Return the (X, Y) coordinate for the center point of the cell that contains the specified text.  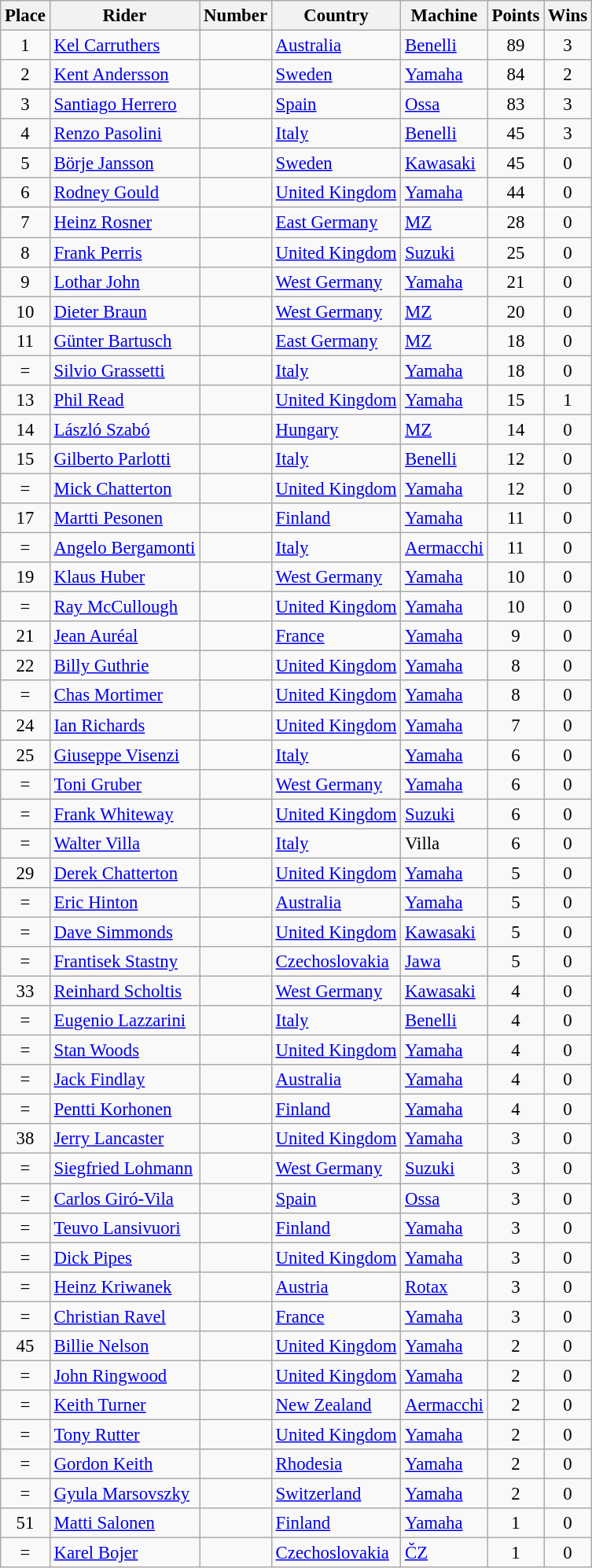
Silvio Grassetti (124, 370)
Dave Simmonds (124, 932)
Reinhard Scholtis (124, 992)
Ray McCullough (124, 607)
Lothar John (124, 282)
Rhodesia (336, 1464)
New Zealand (336, 1405)
Derek Chatterton (124, 873)
Keith Turner (124, 1405)
Börje Jansson (124, 164)
Place (25, 16)
Frank Whiteway (124, 814)
Rodney Gould (124, 193)
Chas Mortimer (124, 696)
Dieter Braun (124, 311)
28 (516, 223)
29 (25, 873)
ČZ (445, 1553)
17 (25, 518)
Pentti Korhonen (124, 1110)
Günter Bartusch (124, 340)
Renzo Pasolini (124, 134)
Switzerland (336, 1494)
Machine (445, 16)
Walter Villa (124, 844)
38 (25, 1139)
Martti Pesonen (124, 518)
Teuvo Lansivuori (124, 1228)
Giuseppe Visenzi (124, 755)
13 (25, 400)
24 (25, 725)
Number (236, 16)
Eric Hinton (124, 903)
20 (516, 311)
Mick Chatterton (124, 488)
Gordon Keith (124, 1464)
Angelo Bergamonti (124, 548)
Jack Findlay (124, 1080)
Jean Auréal (124, 636)
Gilberto Parlotti (124, 459)
Matti Salonen (124, 1523)
Ian Richards (124, 725)
83 (516, 105)
Country (336, 16)
Siegfried Lohmann (124, 1169)
22 (25, 666)
John Ringwood (124, 1375)
Tony Rutter (124, 1434)
Wins (568, 16)
Carlos Giró-Vila (124, 1198)
Santiago Herrero (124, 105)
51 (25, 1523)
84 (516, 75)
33 (25, 992)
Stan Woods (124, 1051)
Frank Perris (124, 252)
44 (516, 193)
Hungary (336, 429)
Jawa (445, 962)
Kent Andersson (124, 75)
Austria (336, 1286)
Klaus Huber (124, 577)
Karel Bojer (124, 1553)
Toni Gruber (124, 784)
Kel Carruthers (124, 46)
Heinz Kriwanek (124, 1286)
Villa (445, 844)
89 (516, 46)
Dick Pipes (124, 1257)
Phil Read (124, 400)
Heinz Rosner (124, 223)
Frantisek Stastny (124, 962)
Billy Guthrie (124, 666)
Rotax (445, 1286)
Points (516, 16)
Rider (124, 16)
19 (25, 577)
László Szabó (124, 429)
Christian Ravel (124, 1316)
Gyula Marsovszky (124, 1494)
Eugenio Lazzarini (124, 1021)
Billie Nelson (124, 1346)
Jerry Lancaster (124, 1139)
